Locate the cell with the specified text and output its (X, Y) center coordinate. 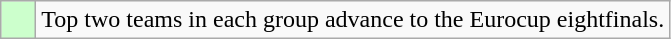
Top two teams in each group advance to the Eurocup eightfinals. (353, 20)
